For the text-containing cell, return its midpoint in [x, y] coordinate format. 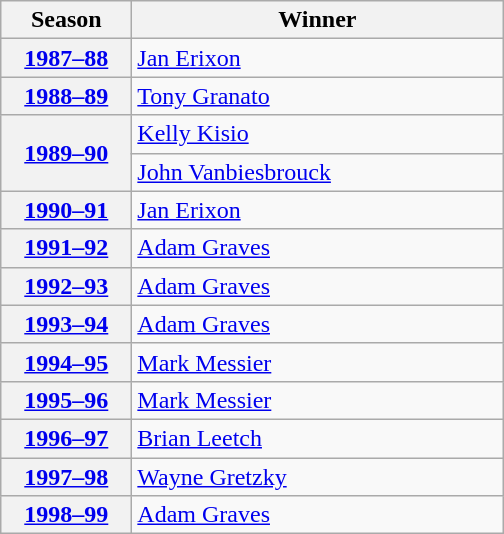
Winner [318, 20]
John Vanbiesbrouck [318, 172]
Wayne Gretzky [318, 477]
1997–98 [66, 477]
1995–96 [66, 400]
1998–99 [66, 515]
1993–94 [66, 324]
1992–93 [66, 286]
Kelly Kisio [318, 134]
1991–92 [66, 248]
Brian Leetch [318, 438]
1994–95 [66, 362]
Season [66, 20]
1987–88 [66, 58]
1989–90 [66, 153]
1996–97 [66, 438]
Tony Granato [318, 96]
1988–89 [66, 96]
1990–91 [66, 210]
